Scan for the cell matching the given text and deliver its [X, Y] coordinate at center. 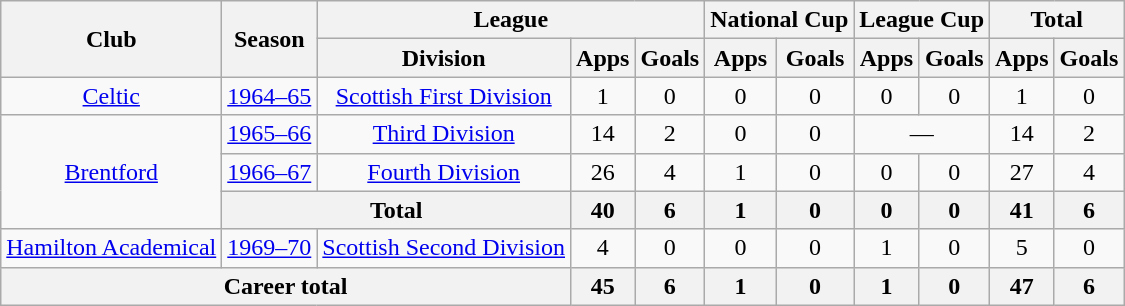
40 [603, 210]
5 [1022, 248]
League Cup [922, 20]
— [922, 134]
1969–70 [270, 248]
Scottish Second Division [444, 248]
1965–66 [270, 134]
Season [270, 39]
1964–65 [270, 96]
Celtic [112, 96]
Fourth Division [444, 172]
Brentford [112, 172]
45 [603, 286]
Third Division [444, 134]
1966–67 [270, 172]
Career total [286, 286]
Scottish First Division [444, 96]
League [511, 20]
47 [1022, 286]
Hamilton Academical [112, 248]
Club [112, 39]
Division [444, 58]
27 [1022, 172]
National Cup [780, 20]
26 [603, 172]
41 [1022, 210]
